Return (x, y) of the center of cell containing provided text 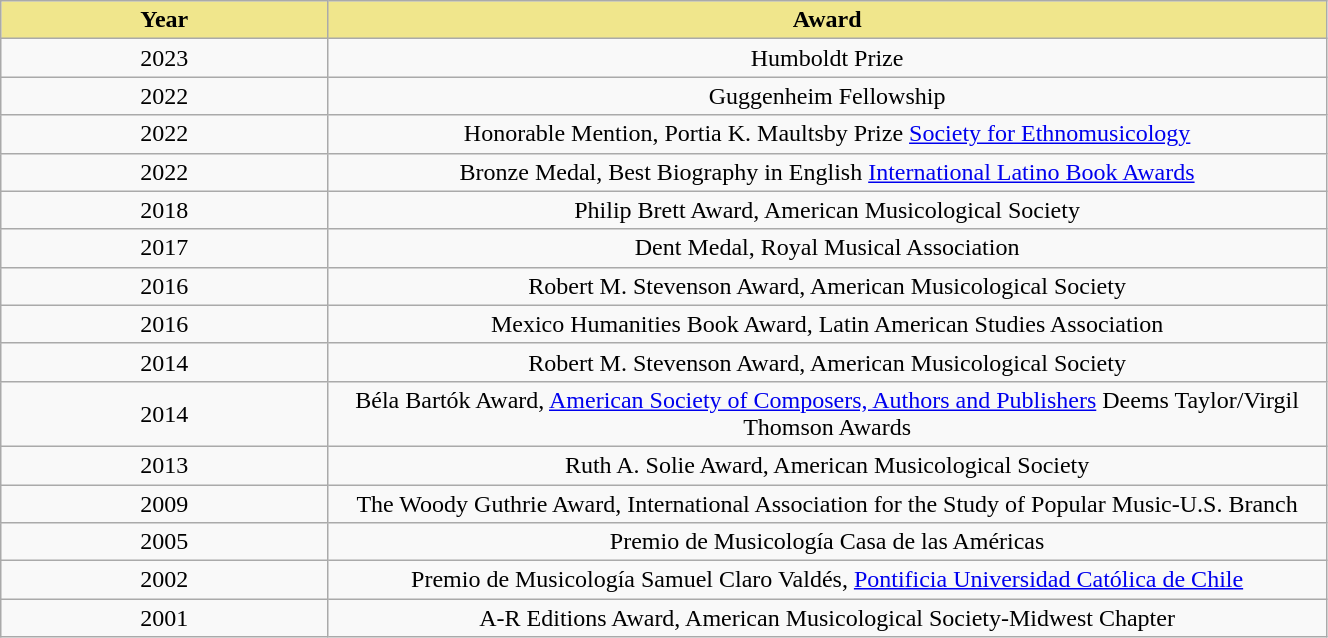
Award (828, 20)
Humboldt Prize (828, 58)
Guggenheim Fellowship (828, 96)
2001 (164, 618)
Year (164, 20)
Premio de Musicología Samuel Claro Valdés, Pontificia Universidad Católica de Chile (828, 580)
Philip Brett Award, American Musicological Society (828, 210)
2017 (164, 248)
Ruth A. Solie Award, American Musicological Society (828, 465)
Béla Bartók Award, American Society of Composers, Authors and Publishers Deems Taylor/Virgil Thomson Awards (828, 414)
Honorable Mention, Portia K. Maultsby Prize Society for Ethnomusicology (828, 134)
Premio de Musicología Casa de las Américas (828, 542)
A-R Editions Award, American Musicological Society-Midwest Chapter (828, 618)
2002 (164, 580)
Bronze Medal, Best Biography in English International Latino Book Awards (828, 172)
2023 (164, 58)
Dent Medal, Royal Musical Association (828, 248)
2009 (164, 503)
Mexico Humanities Book Award, Latin American Studies Association (828, 324)
2013 (164, 465)
2005 (164, 542)
The Woody Guthrie Award, International Association for the Study of Popular Music-U.S. Branch (828, 503)
2018 (164, 210)
